Search for the cell housing the specified text and yield its [X, Y] center coordinate. 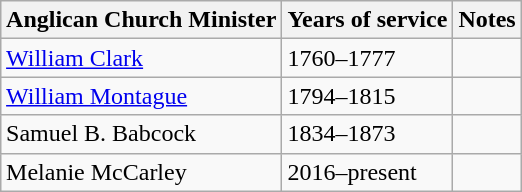
1760–1777 [368, 58]
William Clark [142, 58]
1794–1815 [368, 96]
Years of service [368, 20]
2016–present [368, 172]
Notes [487, 20]
Anglican Church Minister [142, 20]
1834–1873 [368, 134]
Samuel B. Babcock [142, 134]
Melanie McCarley [142, 172]
William Montague [142, 96]
